Detect which cell encompasses the target text, then output its [X, Y] center coordinate. 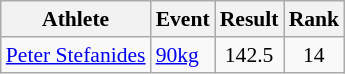
Athlete [76, 19]
Rank [314, 19]
142.5 [250, 55]
90kg [183, 55]
Peter Stefanides [76, 55]
Event [183, 19]
14 [314, 55]
Result [250, 19]
